Output the (X, Y) coordinate of the center of the cell containing the given text.  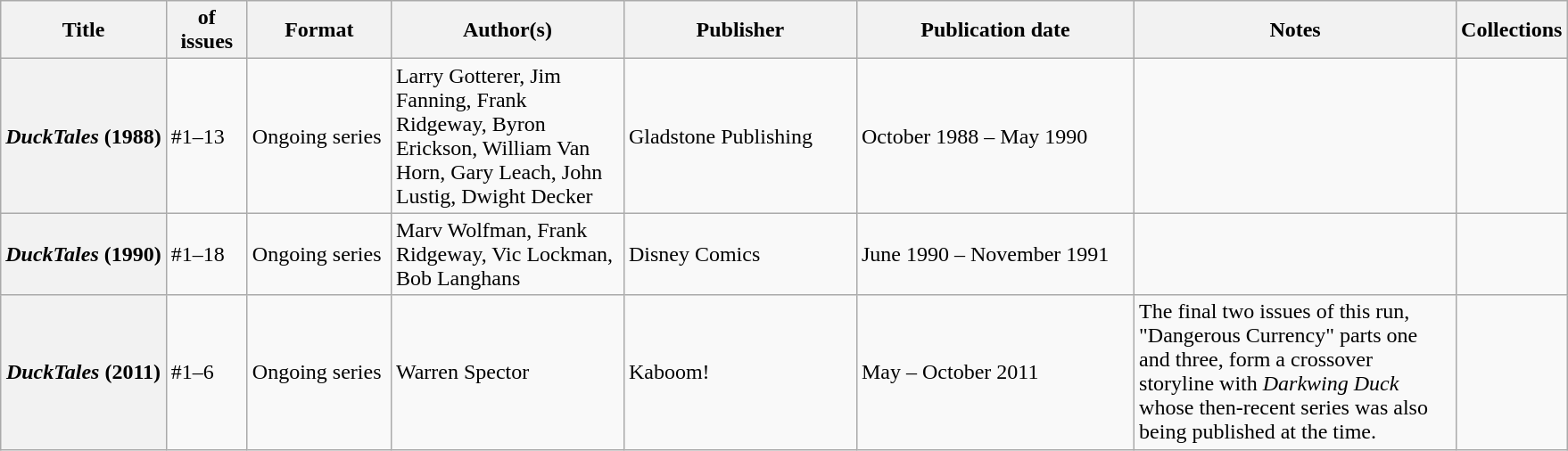
DuckTales (2011) (84, 373)
Kaboom! (740, 373)
Publication date (995, 30)
Warren Spector (507, 373)
June 1990 – November 1991 (995, 254)
Title (84, 30)
Disney Comics (740, 254)
May – October 2011 (995, 373)
#1–6 (207, 373)
#1–18 (207, 254)
Collections (1512, 30)
#1–13 (207, 135)
Notes (1295, 30)
Publisher (740, 30)
Author(s) (507, 30)
Format (319, 30)
Larry Gotterer, Jim Fanning, Frank Ridgeway, Byron Erickson, William Van Horn, Gary Leach, John Lustig, Dwight Decker (507, 135)
Gladstone Publishing (740, 135)
DuckTales (1988) (84, 135)
DuckTales (1990) (84, 254)
of issues (207, 30)
Marv Wolfman, Frank Ridgeway, Vic Lockman, Bob Langhans (507, 254)
October 1988 – May 1990 (995, 135)
